For the text-containing cell, return its midpoint in [X, Y] coordinate format. 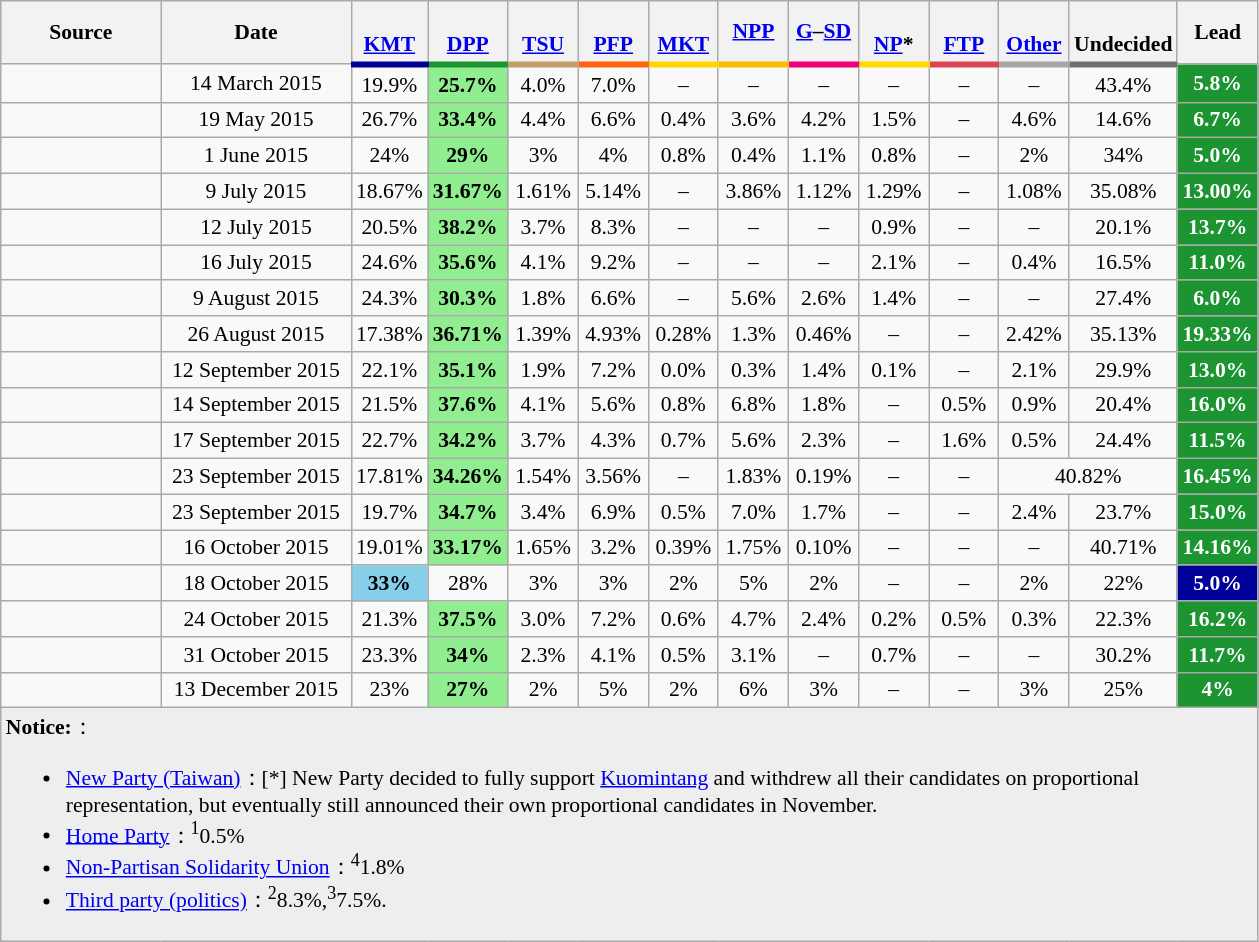
11.5% [1217, 441]
4.3% [613, 441]
20.4% [1123, 405]
3.86% [753, 192]
33% [390, 584]
24.4% [1123, 441]
1.08% [1034, 192]
6.0% [1217, 299]
9.2% [613, 263]
22.1% [390, 370]
3.2% [613, 548]
17 September 2015 [256, 441]
36.71% [468, 334]
NP* [894, 32]
35.08% [1123, 192]
9 August 2015 [256, 299]
13.00% [1217, 192]
35.13% [1123, 334]
19.33% [1217, 334]
28% [468, 584]
23.7% [1123, 512]
22.3% [1123, 619]
1.61% [543, 192]
16 October 2015 [256, 548]
11.0% [1217, 263]
4.2% [823, 120]
29% [468, 156]
2.42% [1034, 334]
13 December 2015 [256, 690]
1.65% [543, 548]
19 May 2015 [256, 120]
38.2% [468, 227]
Source [81, 32]
16.2% [1217, 619]
37.5% [468, 619]
35.6% [468, 263]
FTP [964, 32]
33.4% [468, 120]
Other [1034, 32]
21.5% [390, 405]
37.6% [468, 405]
12 September 2015 [256, 370]
22% [1123, 584]
4.0% [543, 84]
34.7% [468, 512]
20.1% [1123, 227]
0.10% [823, 548]
NPP [753, 32]
KMT [390, 32]
1.29% [894, 192]
31 October 2015 [256, 655]
1.3% [753, 334]
1.7% [823, 512]
18 October 2015 [256, 584]
0.46% [823, 334]
5.8% [1217, 84]
12 July 2015 [256, 227]
24% [390, 156]
11.7% [1217, 655]
17.81% [390, 477]
35.1% [468, 370]
16.0% [1217, 405]
3.0% [543, 619]
0.6% [683, 619]
18.67% [390, 192]
27% [468, 690]
1.12% [823, 192]
MKT [683, 32]
43.4% [1123, 84]
16 July 2015 [256, 263]
24 October 2015 [256, 619]
0.2% [894, 619]
14.16% [1217, 548]
19.7% [390, 512]
22.7% [390, 441]
0.0% [683, 370]
23% [390, 690]
6.7% [1217, 120]
1.83% [753, 477]
16.45% [1217, 477]
4.93% [613, 334]
0.19% [823, 477]
3.1% [753, 655]
26 August 2015 [256, 334]
5.14% [613, 192]
4.6% [1034, 120]
33.17% [468, 548]
34.26% [468, 477]
1.75% [753, 548]
30.3% [468, 299]
Undecided [1123, 32]
29.9% [1123, 370]
6% [753, 690]
25.7% [468, 84]
27.4% [1123, 299]
0.1% [894, 370]
16.5% [1123, 263]
15.0% [1217, 512]
26.7% [390, 120]
1.54% [543, 477]
8.3% [613, 227]
0.28% [683, 334]
6.9% [613, 512]
0.39% [683, 548]
21.3% [390, 619]
4.7% [753, 619]
19.01% [390, 548]
G–SD [823, 32]
14.6% [1123, 120]
30.2% [1123, 655]
PFP [613, 32]
TSU [543, 32]
3.56% [613, 477]
1.5% [894, 120]
40.71% [1123, 548]
Date [256, 32]
34.2% [468, 441]
1.1% [823, 156]
14 March 2015 [256, 84]
24.3% [390, 299]
1.9% [543, 370]
19.9% [390, 84]
40.82% [1088, 477]
24.6% [390, 263]
25% [1123, 690]
23.3% [390, 655]
4.4% [543, 120]
Lead [1217, 32]
1.6% [964, 441]
13.0% [1217, 370]
3.6% [753, 120]
1 June 2015 [256, 156]
20.5% [390, 227]
DPP [468, 32]
1.39% [543, 334]
13.7% [1217, 227]
3.4% [543, 512]
6.8% [753, 405]
17.38% [390, 334]
9 July 2015 [256, 192]
2.6% [823, 299]
31.67% [468, 192]
14 September 2015 [256, 405]
